Output the [X, Y] coordinate of the center of the cell containing the given text.  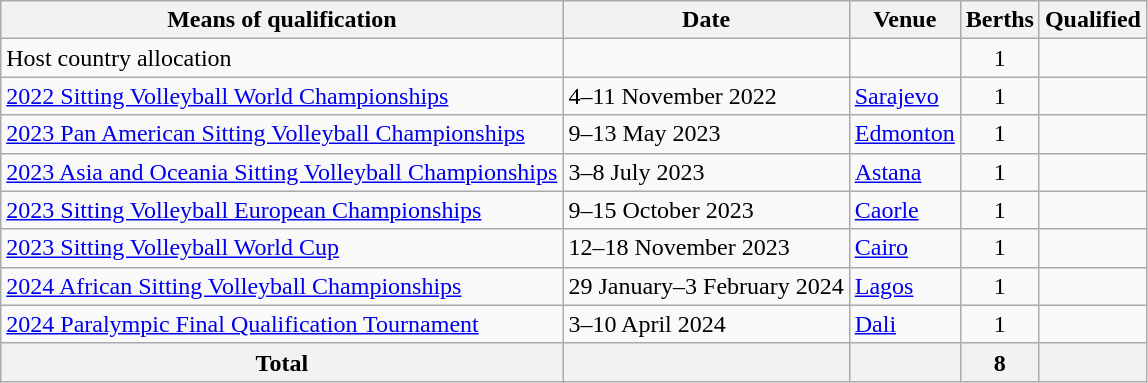
8 [1000, 362]
Astana [904, 172]
Caorle [904, 210]
Venue [904, 20]
2023 Sitting Volleyball European Championships [282, 210]
2022 Sitting Volleyball World Championships [282, 96]
Edmonton [904, 134]
9–13 May 2023 [706, 134]
12–18 November 2023 [706, 248]
2024 Paralympic Final Qualification Tournament [282, 324]
3–8 July 2023 [706, 172]
4–11 November 2022 [706, 96]
9–15 October 2023 [706, 210]
Total [282, 362]
Means of qualification [282, 20]
2023 Asia and Oceania Sitting Volleyball Championships [282, 172]
29 January–3 February 2024 [706, 286]
Qualified [1092, 20]
Berths [1000, 20]
Sarajevo [904, 96]
3–10 April 2024 [706, 324]
Date [706, 20]
Host country allocation [282, 58]
2023 Sitting Volleyball World Cup [282, 248]
Cairo [904, 248]
Dali [904, 324]
Lagos [904, 286]
2024 African Sitting Volleyball Championships [282, 286]
2023 Pan American Sitting Volleyball Championships [282, 134]
